Locate the cell with the specified text and output its (X, Y) center coordinate. 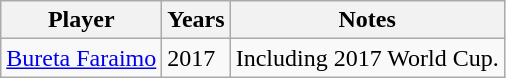
Bureta Faraimo (82, 58)
Player (82, 20)
Including 2017 World Cup. (367, 58)
Years (196, 20)
2017 (196, 58)
Notes (367, 20)
